Return [X, Y] of the center of cell containing provided text 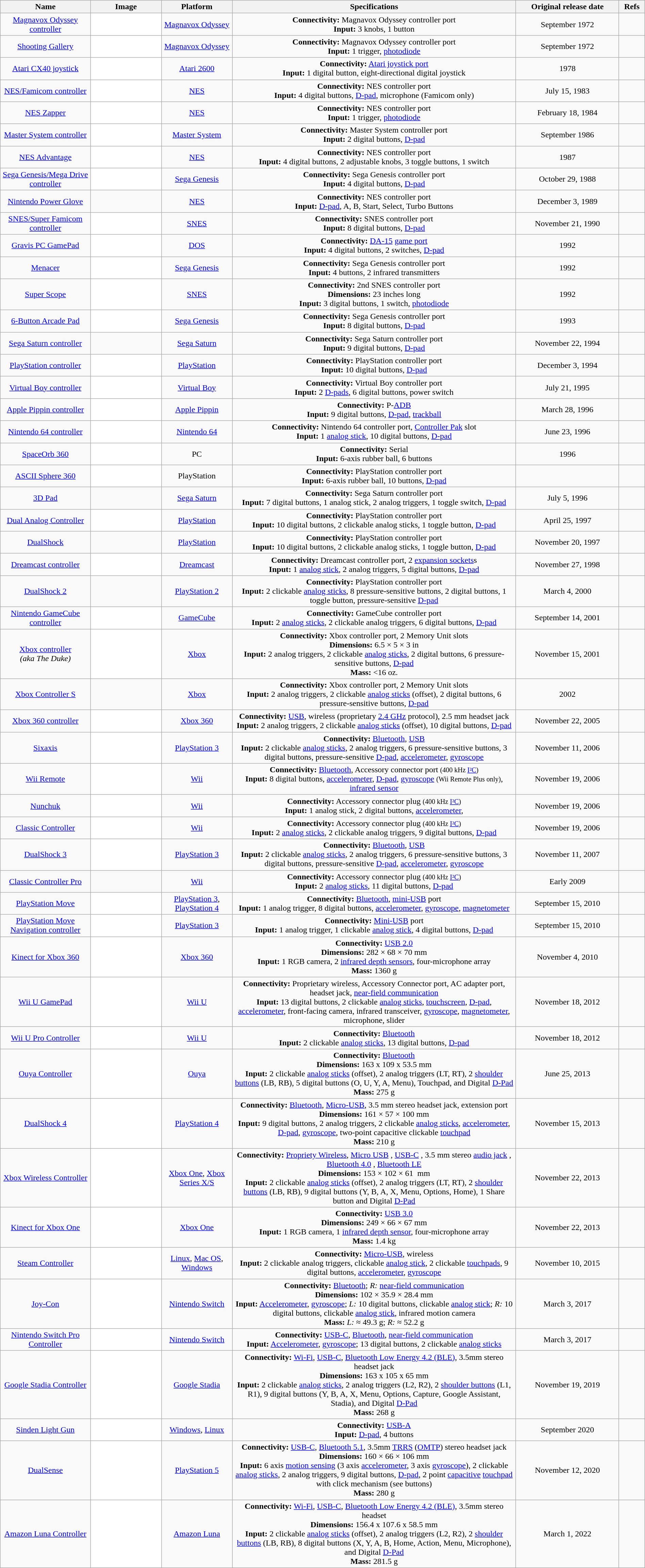
Amazon Luna Controller [46, 1534]
Dual Analog Controller [46, 520]
1987 [567, 157]
April 25, 1997 [567, 520]
Connectivity: Atari joystick portInput: 1 digital button, eight-directional digital joystick [374, 69]
Early 2009 [567, 881]
November 21, 1990 [567, 223]
Kinect for Xbox One [46, 1228]
Connectivity: PlayStation controller portInput: 6-axis rubber ball, 10 buttons, D-pad [374, 476]
NES Advantage [46, 157]
PlayStation 5 [197, 1470]
December 3, 1989 [567, 201]
Name [46, 7]
Connectivity: NES controller portInput: 1 trigger, photodiode [374, 113]
Connectivity: DA-15 game portInput: 4 digital buttons, 2 switches, D-pad [374, 246]
September 14, 2001 [567, 618]
Connectivity: Sega Saturn controller portInput: 7 digital buttons, 1 analog stick, 2 analog triggers, 1 toggle switch, D-pad [374, 498]
Sega Saturn controller [46, 343]
Classic Controller Pro [46, 881]
Master System [197, 135]
Connectivity: Accessory connector plug (400 kHz I²C)Input: 2 analog sticks, 11 digital buttons, D-pad [374, 881]
Sixaxis [46, 748]
Wii U GamePad [46, 1002]
Platform [197, 7]
Connectivity: NES controller portInput: D-pad, A, B, Start, Select, Turbo Buttons [374, 201]
Connectivity: USB-C, Bluetooth, near-field communicationInput: Accelerometer, gyroscope; 13 digital buttons, 2 clickable analog sticks [374, 1340]
Connectivity: SNES controller portInput: 8 digital buttons, D-pad [374, 223]
March 4, 2000 [567, 591]
Kinect for Xbox 360 [46, 957]
Steam Controller [46, 1263]
Xbox controller(aka The Duke) [46, 654]
Connectivity: Sega Genesis controller portInput: 4 buttons, 2 infrared transmitters [374, 267]
Refs [632, 7]
Virtual Boy controller [46, 388]
SNES/Super Famicom controller [46, 223]
2002 [567, 694]
1996 [567, 454]
Nintendo 64 controller [46, 432]
Amazon Luna [197, 1534]
Master System controller [46, 135]
3D Pad [46, 498]
Nunchuk [46, 806]
PlayStation 2 [197, 591]
Sega Genesis/Mega Drive controller [46, 179]
SpaceOrb 360 [46, 454]
Connectivity: Magnavox Odyssey controller portInput: 1 trigger, photodiode [374, 46]
Dreamcast [197, 564]
Xbox One, Xbox Series X/S [197, 1177]
Connectivity: Dreamcast controller port, 2 expansion socketssInput: 1 analog stick, 2 analog triggers, 5 digital buttons, D-pad [374, 564]
Connectivity: Sega Genesis controller portInput: 4 digital buttons, D-pad [374, 179]
Apple Pippin controller [46, 409]
September 2020 [567, 1430]
Magnavox Odyssey controller [46, 24]
ASCII Sphere 360 [46, 476]
Shooting Gallery [46, 46]
Wii Remote [46, 779]
Connectivity: GameCube controller portInput: 2 analog sticks, 2 clickable analog triggers, 6 digital buttons, D-pad [374, 618]
Connectivity: Sega Genesis controller portInput: 8 digital buttons, D-pad [374, 321]
Image [126, 7]
October 29, 1988 [567, 179]
Connectivity: Virtual Boy controller portInput: 2 D-pads, 6 digital buttons, power switch [374, 388]
Connectivity: Sega Saturn controller portInput: 9 digital buttons, D-pad [374, 343]
June 23, 1996 [567, 432]
DualShock 4 [46, 1123]
Nintendo Switch Pro Controller [46, 1340]
1978 [567, 69]
DualShock 2 [46, 591]
Atari CX40 joystick [46, 69]
November 10, 2015 [567, 1263]
Atari 2600 [197, 69]
Connectivity: Mini-USB portInput: 1 analog trigger, 1 clickable analog stick, 4 digital buttons, D-pad [374, 926]
Connectivity: Bluetooth, mini-USB portInput: 1 analog trigger, 8 digital buttons, accelerometer, gyroscope, magnetometer [374, 903]
Xbox One [197, 1228]
Original release date [567, 7]
Connectivity: NES controller portInput: 4 digital buttons, D-pad, microphone (Famicom only) [374, 90]
March 1, 2022 [567, 1534]
Apple Pippin [197, 409]
Linux, Mac OS, Windows [197, 1263]
Ouya Controller [46, 1074]
Windows, Linux [197, 1430]
Joy-Con [46, 1304]
November 12, 2020 [567, 1470]
November 15, 2001 [567, 654]
November 22, 2005 [567, 721]
Xbox 360 controller [46, 721]
Specifications [374, 7]
Google Stadia Controller [46, 1385]
Wii U Pro Controller [46, 1038]
DualShock [46, 542]
PlayStation 3, PlayStation 4 [197, 903]
November 11, 2007 [567, 855]
Nintendo Power Glove [46, 201]
DOS [197, 246]
July 5, 1996 [567, 498]
NES Zapper [46, 113]
Connectivity: USB 2.0Dimensions: 282 × 68 × 70 mmInput: 1 RGB camera, 2 infrared depth sensors, four-microphone arrayMass: 1360 g [374, 957]
July 21, 1995 [567, 388]
Connectivity: Accessory connector plug (400 kHz I²C)Input: 2 analog sticks, 2 clickable analog triggers, 9 digital buttons, D-pad [374, 828]
Connectivity: NES controller portInput: 4 digital buttons, 2 adjustable knobs, 3 toggle buttons, 1 switch [374, 157]
November 19, 2019 [567, 1385]
DualSense [46, 1470]
Xbox Controller S [46, 694]
Connectivity: Nintendo 64 controller port, Controller Pak slotInput: 1 analog stick, 10 digital buttons, D-pad [374, 432]
Connectivity: SerialInput: 6-axis rubber ball, 6 buttons [374, 454]
Classic Controller [46, 828]
PlayStation 4 [197, 1123]
Connectivity: PlayStation controller portInput: 10 digital buttons, D-pad [374, 365]
Nintendo GameCube controller [46, 618]
Nintendo 64 [197, 432]
Menacer [46, 267]
Connectivity: Accessory connector plug (400 kHz I²C)Input: 1 analog stick, 2 digital buttons, accelerometer, [374, 806]
PlayStation Move [46, 903]
November 27, 1998 [567, 564]
Connectivity: 2nd SNES controller portDimensions: 23 inches longInput: 3 digital buttons, 1 switch, photodiode [374, 294]
Sinden Light Gun [46, 1430]
Connectivity: Master System controller portInput: 2 digital buttons, D-pad [374, 135]
DualShock 3 [46, 855]
Gravis PC GamePad [46, 246]
June 25, 2013 [567, 1074]
November 11, 2006 [567, 748]
GameCube [197, 618]
Connectivity: BluetoothInput: 2 clickable analog sticks, 13 digital buttons, D-pad [374, 1038]
November 15, 2013 [567, 1123]
Super Scope [46, 294]
PC [197, 454]
November 20, 1997 [567, 542]
Connectivity: Magnavox Odyssey controller portInput: 3 knobs, 1 button [374, 24]
NES/Famicom controller [46, 90]
December 3, 1994 [567, 365]
1993 [567, 321]
February 18, 1984 [567, 113]
Ouya [197, 1074]
6-Button Arcade Pad [46, 321]
Connectivity: USB-AInput: D-pad, 4 buttons [374, 1430]
Dreamcast controller [46, 564]
November 4, 2010 [567, 957]
Google Stadia [197, 1385]
Connectivity: USB 3.0Dimensions: 249 × 66 × 67 mmInput: 1 RGB camera, 1 infrared depth sensor, four-microphone arrayMass: 1.4 kg [374, 1228]
September 1986 [567, 135]
March 28, 1996 [567, 409]
PlayStation Move Navigation controller [46, 926]
Xbox Wireless Controller [46, 1177]
Virtual Boy [197, 388]
Connectivity: P-ADBInput: 9 digital buttons, D-pad, trackball [374, 409]
PlayStation controller [46, 365]
November 22, 1994 [567, 343]
July 15, 1983 [567, 90]
